Detect which cell encompasses the target text, then output its [x, y] center coordinate. 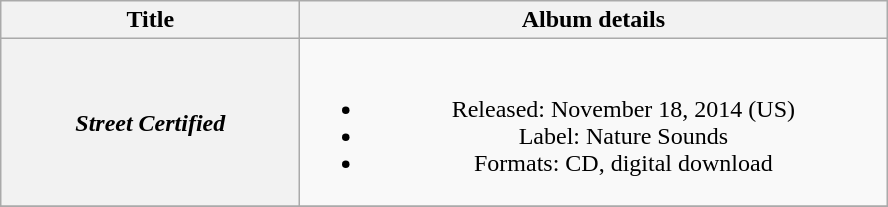
Street Certified [150, 122]
Album details [594, 20]
Title [150, 20]
Released: November 18, 2014 (US)Label: Nature SoundsFormats: CD, digital download [594, 122]
